Scan for the cell matching the given text and deliver its [x, y] coordinate at center. 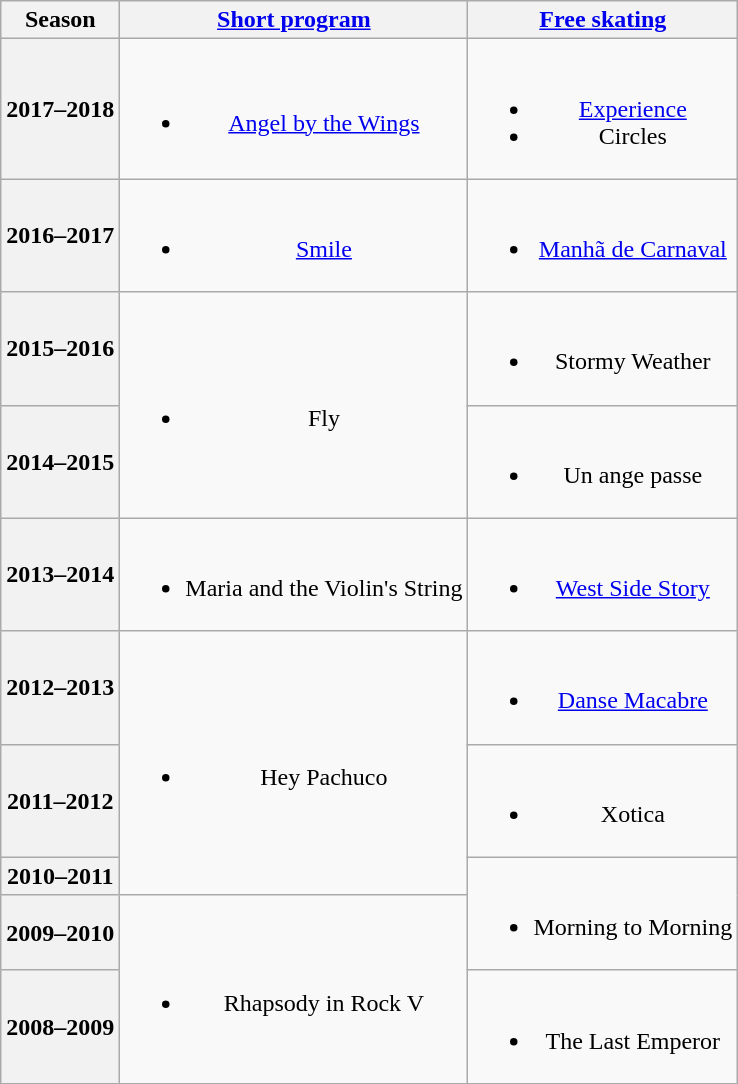
2009–2010 [60, 932]
Fly [294, 405]
Free skating [603, 20]
2010–2011 [60, 876]
Season [60, 20]
Hey Pachuco [294, 763]
Un ange passe [603, 462]
Stormy Weather [603, 348]
Xotica [603, 800]
2008–2009 [60, 1026]
Danse Macabre [603, 688]
Rhapsody in Rock V [294, 989]
Angel by the Wings [294, 109]
2016–2017 [60, 236]
2012–2013 [60, 688]
Experience Circles [603, 109]
The Last Emperor [603, 1026]
2011–2012 [60, 800]
Manhã de Carnaval [603, 236]
Short program [294, 20]
Morning to Morning [603, 914]
2015–2016 [60, 348]
Smile [294, 236]
2017–2018 [60, 109]
West Side Story [603, 574]
2014–2015 [60, 462]
2013–2014 [60, 574]
Maria and the Violin's String [294, 574]
